Scan for the cell matching the given text and deliver its (X, Y) coordinate at center. 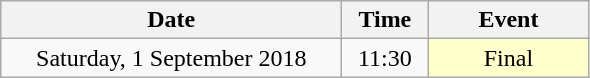
Date (172, 20)
Time (385, 20)
11:30 (385, 58)
Saturday, 1 September 2018 (172, 58)
Event (508, 20)
Final (508, 58)
